Output the [x, y] coordinate of the center of the cell containing the given text.  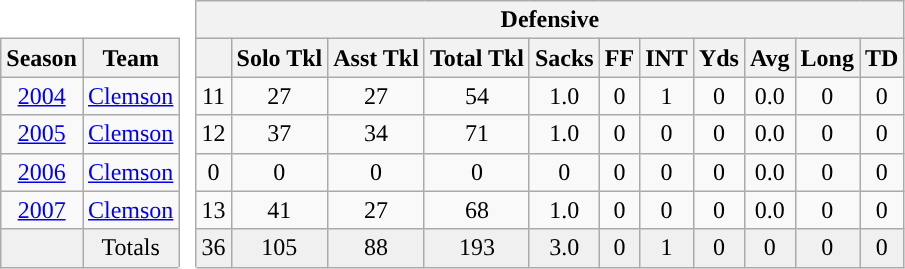
FF [619, 58]
Season [42, 58]
36 [214, 248]
Yds [718, 58]
2007 [42, 210]
Totals [130, 248]
13 [214, 210]
88 [376, 248]
3.0 [564, 248]
Asst Tkl [376, 58]
Sacks [564, 58]
Long [827, 58]
Avg [770, 58]
11 [214, 96]
2006 [42, 172]
37 [280, 134]
TD [882, 58]
71 [476, 134]
Total Tkl [476, 58]
193 [476, 248]
34 [376, 134]
2005 [42, 134]
Defensive [550, 20]
105 [280, 248]
INT [667, 58]
Team [130, 58]
54 [476, 96]
41 [280, 210]
2004 [42, 96]
Solo Tkl [280, 58]
12 [214, 134]
68 [476, 210]
